Return [X, Y] of the center of cell containing provided text 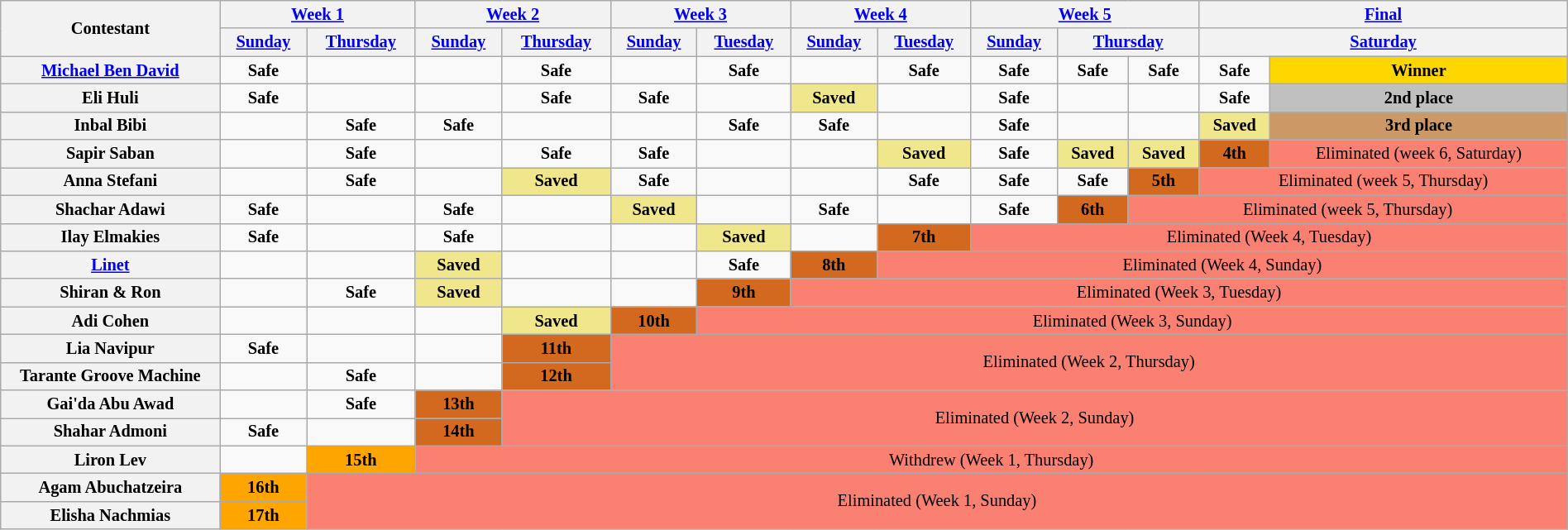
14th [458, 432]
Linet [111, 265]
Week 1 [318, 14]
6th [1092, 209]
Michael Ben David [111, 70]
Gai'da Abu Awad [111, 404]
5th [1164, 181]
17th [263, 515]
2nd place [1419, 98]
15th [361, 460]
Sapir Saban [111, 154]
Eliminated (Week 1, Sunday) [938, 501]
Adi Cohen [111, 321]
Withdrew (Week 1, Thursday) [991, 460]
Eliminated (Week 4, Tuesday) [1269, 237]
Week 4 [881, 14]
4th [1235, 154]
Anna Stefani [111, 181]
16th [263, 487]
Winner [1419, 70]
Tarante Groove Machine [111, 376]
Week 5 [1085, 14]
8th [834, 265]
Ilay Elmakies [111, 237]
Eliminated (Week 2, Sunday) [1035, 418]
7th [925, 237]
10th [653, 321]
9th [744, 293]
Final [1383, 14]
Elisha Nachmias [111, 515]
Shahar Admoni [111, 432]
Week 2 [513, 14]
Agam Abuchatzeira [111, 487]
Eli Huli [111, 98]
13th [458, 404]
11th [556, 348]
Week 3 [700, 14]
3rd place [1419, 126]
12th [556, 376]
Liron Lev [111, 460]
Saturday [1383, 42]
Contestant [111, 28]
Eliminated (Week 3, Sunday) [1132, 321]
Eliminated (Week 4, Sunday) [1222, 265]
Eliminated (Week 3, Tuesday) [1179, 293]
Eliminated (week 6, Saturday) [1419, 154]
Shachar Adawi [111, 209]
Shiran & Ron [111, 293]
Lia Navipur [111, 348]
Inbal Bibi [111, 126]
Eliminated (Week 2, Thursday) [1088, 362]
